Capture the cell that displays the provided text and extract its (X, Y) central coordinate. 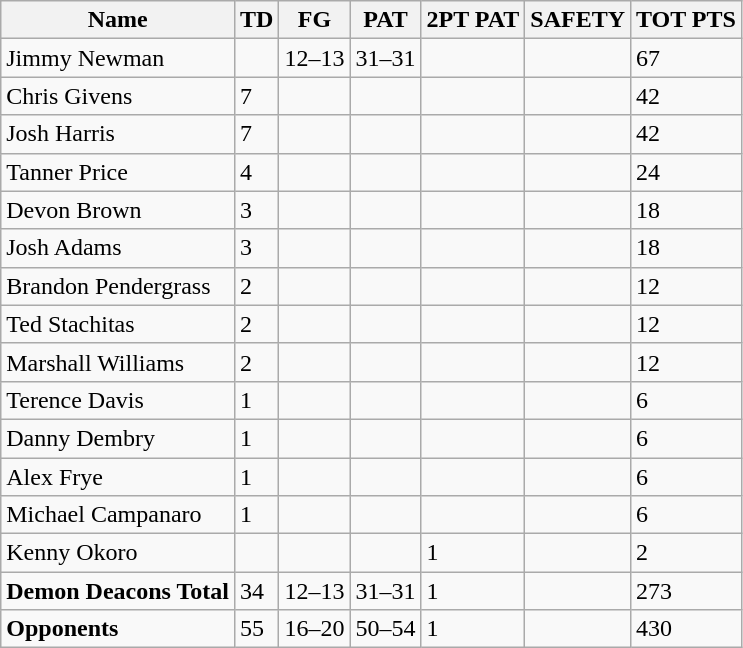
4 (256, 172)
Josh Harris (118, 134)
2PT PAT (473, 20)
SAFETY (578, 20)
Kenny Okoro (118, 553)
Chris Givens (118, 96)
TD (256, 20)
34 (256, 591)
Opponents (118, 629)
Demon Deacons Total (118, 591)
Name (118, 20)
24 (686, 172)
16–20 (314, 629)
Terence Davis (118, 400)
Tanner Price (118, 172)
Danny Dembry (118, 438)
Josh Adams (118, 248)
50–54 (386, 629)
67 (686, 58)
Jimmy Newman (118, 58)
Devon Brown (118, 210)
55 (256, 629)
273 (686, 591)
Ted Stachitas (118, 324)
FG (314, 20)
Brandon Pendergrass (118, 286)
Alex Frye (118, 477)
PAT (386, 20)
Michael Campanaro (118, 515)
TOT PTS (686, 20)
430 (686, 629)
Marshall Williams (118, 362)
